Return [x, y] of the center of cell containing provided text 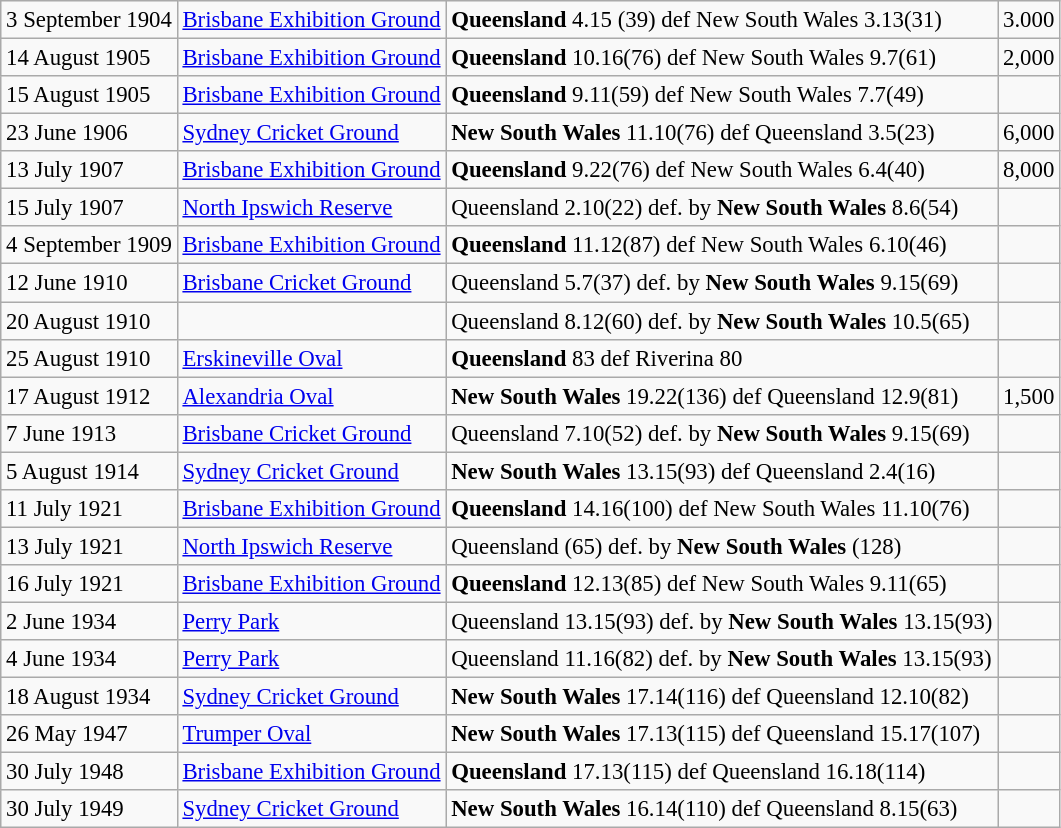
Queensland 12.13(85) def New South Wales 9.11(65) [722, 584]
New South Wales 17.13(115) def Queensland 15.17(107) [722, 734]
16 July 1921 [89, 584]
20 August 1910 [89, 321]
Queensland 83 def Riverina 80 [722, 358]
30 July 1949 [89, 809]
Queensland 9.22(76) def New South Wales 6.4(40) [722, 170]
New South Wales 11.10(76) def Queensland 3.5(23) [722, 133]
Queensland 14.16(100) def New South Wales 11.10(76) [722, 509]
New South Wales 13.15(93) def Queensland 2.4(16) [722, 471]
Queensland 11.12(87) def New South Wales 6.10(46) [722, 245]
Erskineville Oval [312, 358]
13 July 1921 [89, 546]
4 June 1934 [89, 659]
2,000 [1029, 58]
12 June 1910 [89, 283]
Queensland 8.12(60) def. by New South Wales 10.5(65) [722, 321]
Queensland 10.16(76) def New South Wales 9.7(61) [722, 58]
8,000 [1029, 170]
Queensland 17.13(115) def Queensland 16.18(114) [722, 772]
Queensland (65) def. by New South Wales (128) [722, 546]
7 June 1913 [89, 433]
2 June 1934 [89, 621]
23 June 1906 [89, 133]
New South Wales 17.14(116) def Queensland 12.10(82) [722, 697]
Queensland 5.7(37) def. by New South Wales 9.15(69) [722, 283]
11 July 1921 [89, 509]
Queensland 2.10(22) def. by New South Wales 8.6(54) [722, 208]
14 August 1905 [89, 58]
New South Wales 19.22(136) def Queensland 12.9(81) [722, 396]
Queensland 7.10(52) def. by New South Wales 9.15(69) [722, 433]
4 September 1909 [89, 245]
3 September 1904 [89, 20]
Queensland 13.15(93) def. by New South Wales 13.15(93) [722, 621]
6,000 [1029, 133]
18 August 1934 [89, 697]
Trumper Oval [312, 734]
Queensland 4.15 (39) def New South Wales 3.13(31) [722, 20]
13 July 1907 [89, 170]
26 May 1947 [89, 734]
15 August 1905 [89, 95]
17 August 1912 [89, 396]
25 August 1910 [89, 358]
Queensland 9.11(59) def New South Wales 7.7(49) [722, 95]
New South Wales 16.14(110) def Queensland 8.15(63) [722, 809]
3.000 [1029, 20]
1,500 [1029, 396]
15 July 1907 [89, 208]
5 August 1914 [89, 471]
Queensland 11.16(82) def. by New South Wales 13.15(93) [722, 659]
30 July 1948 [89, 772]
Alexandria Oval [312, 396]
